Determine the (x, y) coordinate at the center of the cell enclosing the given text.  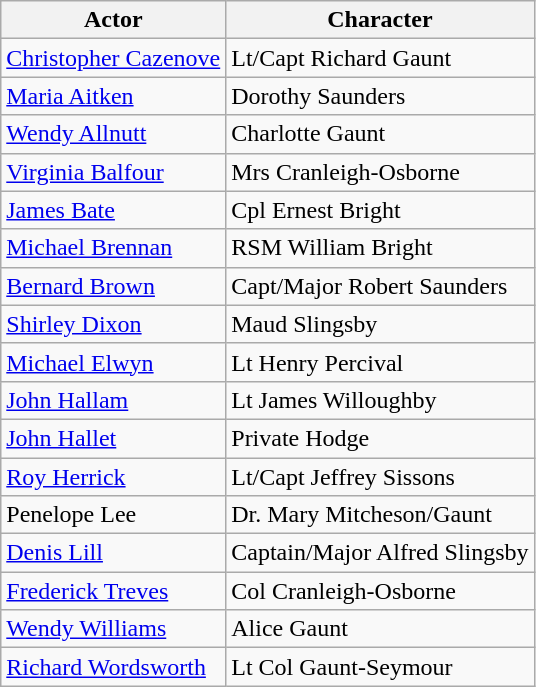
Maud Slingsby (380, 324)
Dr. Mary Mitcheson/Gaunt (380, 515)
Wendy Williams (114, 629)
Actor (114, 20)
Captain/Major Alfred Slingsby (380, 553)
Roy Herrick (114, 477)
Lt Col Gaunt-Seymour (380, 667)
Capt/Major Robert Saunders (380, 286)
Character (380, 20)
Maria Aitken (114, 96)
Col Cranleigh-Osborne (380, 591)
Private Hodge (380, 438)
Frederick Treves (114, 591)
Shirley Dixon (114, 324)
Lt James Willoughby (380, 400)
James Bate (114, 210)
Charlotte Gaunt (380, 134)
Wendy Allnutt (114, 134)
John Hallet (114, 438)
Denis Lill (114, 553)
Lt/Capt Jeffrey Sissons (380, 477)
Dorothy Saunders (380, 96)
RSM William Bright (380, 248)
Bernard Brown (114, 286)
Mrs Cranleigh-Osborne (380, 172)
Virginia Balfour (114, 172)
Penelope Lee (114, 515)
Christopher Cazenove (114, 58)
Cpl Ernest Bright (380, 210)
Lt/Capt Richard Gaunt (380, 58)
Michael Brennan (114, 248)
John Hallam (114, 400)
Lt Henry Percival (380, 362)
Alice Gaunt (380, 629)
Michael Elwyn (114, 362)
Richard Wordsworth (114, 667)
